Return [x, y] of the center of cell containing provided text 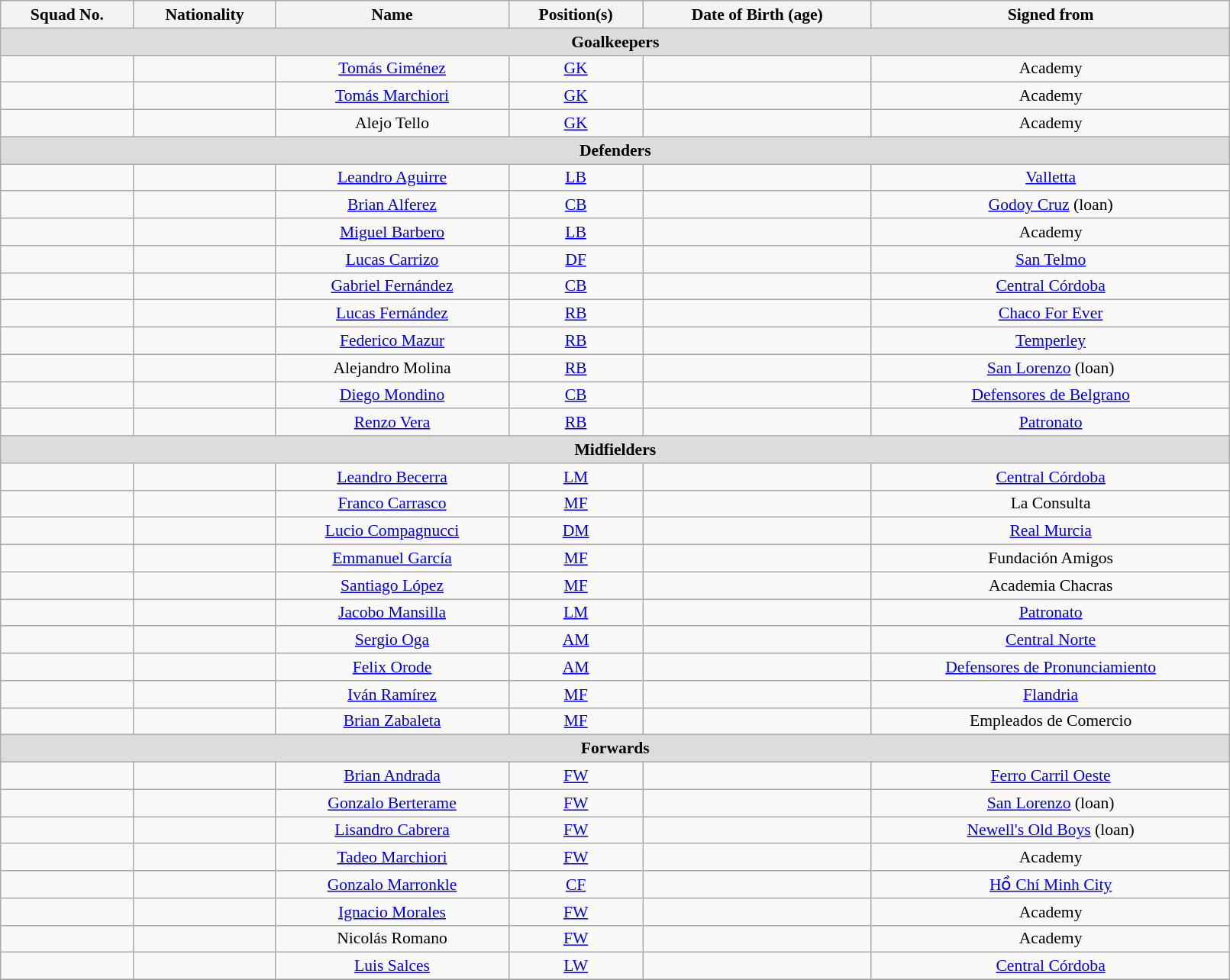
Chaco For Ever [1051, 314]
Tomás Marchiori [392, 96]
Lucas Carrizo [392, 260]
Fundación Amigos [1051, 559]
Leandro Aguirre [392, 178]
Federico Mazur [392, 341]
Godoy Cruz (loan) [1051, 205]
Emmanuel García [392, 559]
Sergio Oga [392, 640]
Defensores de Belgrano [1051, 395]
Franco Carrasco [392, 504]
Central Norte [1051, 640]
Goalkeepers [615, 42]
La Consulta [1051, 504]
Newell's Old Boys (loan) [1051, 830]
Felix Orode [392, 667]
Flandria [1051, 695]
Jacobo Mansilla [392, 613]
DM [576, 531]
Hồ Chí Minh City [1051, 885]
Renzo Vera [392, 423]
Miguel Barbero [392, 232]
Defensores de Pronunciamiento [1051, 667]
Forwards [615, 749]
Defenders [615, 150]
Alejandro Molina [392, 368]
Brian Zabaleta [392, 721]
Nicolás Romano [392, 939]
Brian Alferez [392, 205]
Real Murcia [1051, 531]
DF [576, 260]
Diego Mondino [392, 395]
Tomás Giménez [392, 69]
Gonzalo Berterame [392, 803]
Lucio Compagnucci [392, 531]
Name [392, 15]
Lucas Fernández [392, 314]
Academia Chacras [1051, 585]
Empleados de Comercio [1051, 721]
Alejo Tello [392, 124]
Position(s) [576, 15]
Squad No. [67, 15]
Midfielders [615, 450]
Iván Ramírez [392, 695]
Tadeo Marchiori [392, 858]
San Telmo [1051, 260]
Gonzalo Marronkle [392, 885]
Ignacio Morales [392, 912]
Temperley [1051, 341]
Date of Birth (age) [757, 15]
CF [576, 885]
Ferro Carril Oeste [1051, 776]
Valletta [1051, 178]
Signed from [1051, 15]
LW [576, 966]
Leandro Becerra [392, 477]
Luis Salces [392, 966]
Santiago López [392, 585]
Gabriel Fernández [392, 286]
Brian Andrada [392, 776]
Nationality [205, 15]
Lisandro Cabrera [392, 830]
